Provide the (X, Y) coordinate of the cell's center where the given text is located.  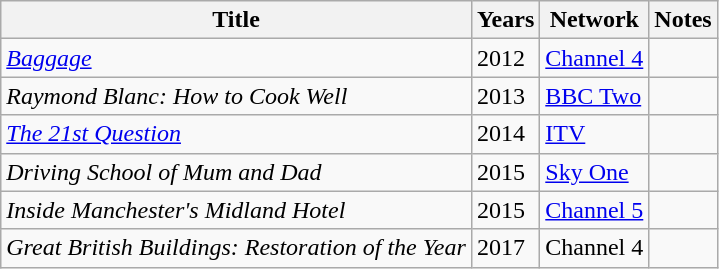
Inside Manchester's Midland Hotel (236, 210)
Title (236, 20)
ITV (594, 134)
The 21st Question (236, 134)
Sky One (594, 172)
Great British Buildings: Restoration of the Year (236, 248)
2017 (505, 248)
Years (505, 20)
Driving School of Mum and Dad (236, 172)
Baggage (236, 58)
Channel 5 (594, 210)
Notes (683, 20)
2012 (505, 58)
2014 (505, 134)
2013 (505, 96)
Network (594, 20)
Raymond Blanc: How to Cook Well (236, 96)
BBC Two (594, 96)
